Output the (X, Y) coordinate of the center of the cell containing the given text.  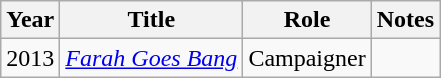
Role (307, 20)
Farah Goes Bang (152, 58)
Title (152, 20)
2013 (30, 58)
Campaigner (307, 58)
Year (30, 20)
Notes (405, 20)
